Search for the cell housing the specified text and yield its [x, y] center coordinate. 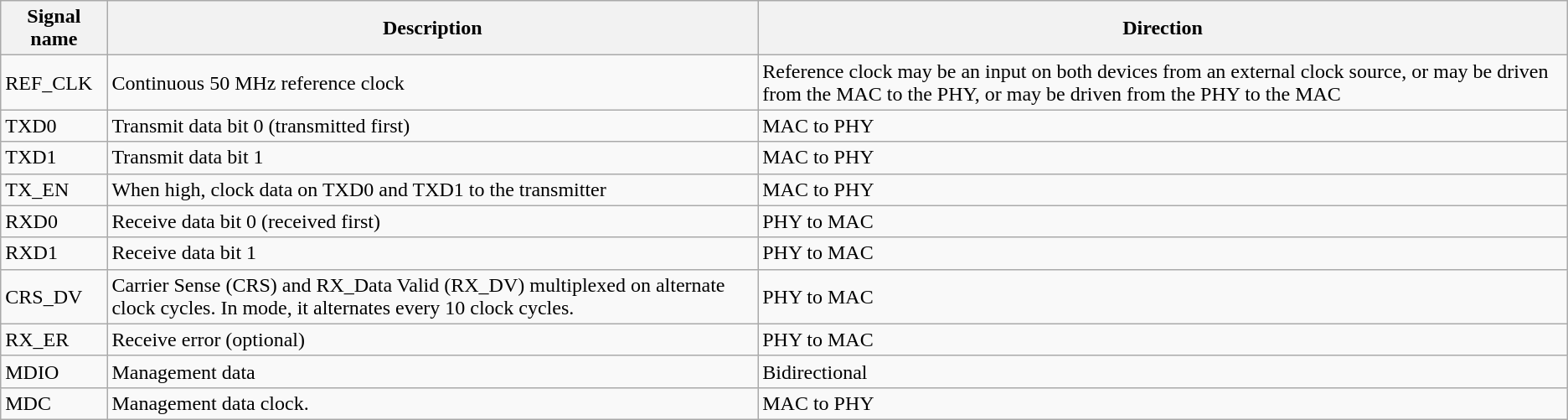
RX_ER [54, 340]
TX_EN [54, 189]
Signal name [54, 29]
MDC [54, 403]
MDIO [54, 371]
Receive data bit 0 (received first) [432, 221]
Description [432, 29]
REF_CLK [54, 82]
RXD0 [54, 221]
Transmit data bit 0 (transmitted first) [432, 126]
Transmit data bit 1 [432, 158]
Continuous 50 MHz reference clock [432, 82]
Receive data bit 1 [432, 253]
When high, clock data on TXD0 and TXD1 to the transmitter [432, 189]
Direction [1163, 29]
TXD0 [54, 126]
Management data clock. [432, 403]
Bidirectional [1163, 371]
Receive error (optional) [432, 340]
CRS_DV [54, 297]
RXD1 [54, 253]
Management data [432, 371]
TXD1 [54, 158]
Carrier Sense (CRS) and RX_Data Valid (RX_DV) multiplexed on alternate clock cycles. In mode, it alternates every 10 clock cycles. [432, 297]
